Scan for the cell matching the given text and deliver its (X, Y) coordinate at center. 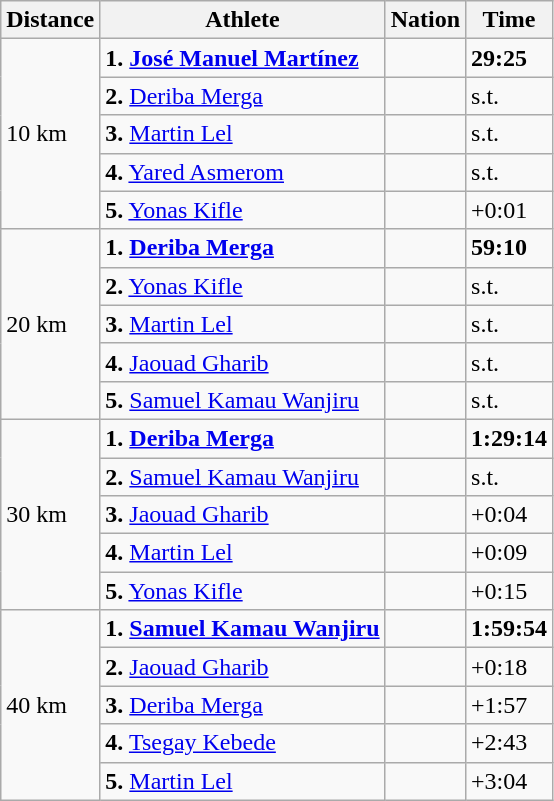
+0:18 (510, 667)
2. Yonas Kifle (242, 286)
+0:01 (510, 210)
10 km (50, 134)
5. Martin Lel (242, 781)
4. Tsegay Kebede (242, 743)
1:29:14 (510, 438)
40 km (50, 705)
+0:15 (510, 591)
20 km (50, 324)
30 km (50, 514)
1:59:54 (510, 629)
+2:43 (510, 743)
4. Martin Lel (242, 553)
3. Deriba Merga (242, 705)
Distance (50, 20)
5. Samuel Kamau Wanjiru (242, 400)
+3:04 (510, 781)
Nation (425, 20)
+1:57 (510, 705)
4. Yared Asmerom (242, 172)
1. Samuel Kamau Wanjiru (242, 629)
29:25 (510, 58)
Athlete (242, 20)
Time (510, 20)
+0:04 (510, 515)
2. Deriba Merga (242, 96)
1. José Manuel Martínez (242, 58)
4. Jaouad Gharib (242, 362)
59:10 (510, 248)
2. Jaouad Gharib (242, 667)
3. Jaouad Gharib (242, 515)
2. Samuel Kamau Wanjiru (242, 477)
+0:09 (510, 553)
